Determine the [x, y] coordinate at the center of the cell enclosing the given text.  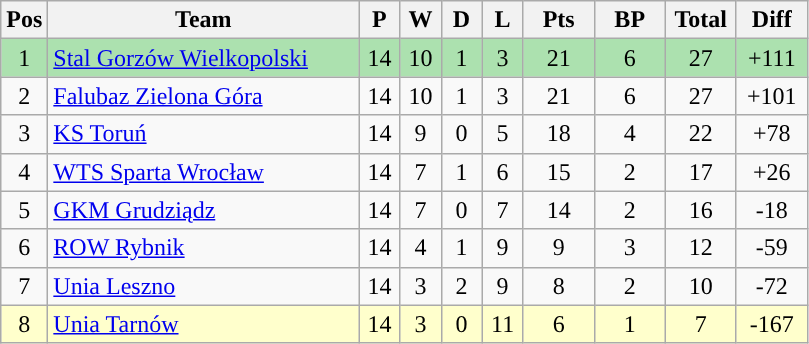
W [420, 20]
GKM Grudziądz [204, 210]
+26 [772, 172]
Team [204, 20]
Unia Leszno [204, 286]
Falubaz Zielona Góra [204, 96]
KS Toruń [204, 134]
-59 [772, 248]
ROW Rybnik [204, 248]
+101 [772, 96]
18 [558, 134]
Unia Tarnów [204, 324]
Stal Gorzów Wielkopolski [204, 58]
11 [502, 324]
-72 [772, 286]
16 [700, 210]
WTS Sparta Wrocław [204, 172]
17 [700, 172]
12 [700, 248]
22 [700, 134]
+111 [772, 58]
15 [558, 172]
Pts [558, 20]
D [462, 20]
Total [700, 20]
-18 [772, 210]
Pos [24, 20]
BP [630, 20]
P [380, 20]
Diff [772, 20]
-167 [772, 324]
+78 [772, 134]
L [502, 20]
